Provide the [X, Y] coordinate of the cell's center where the given text is located.  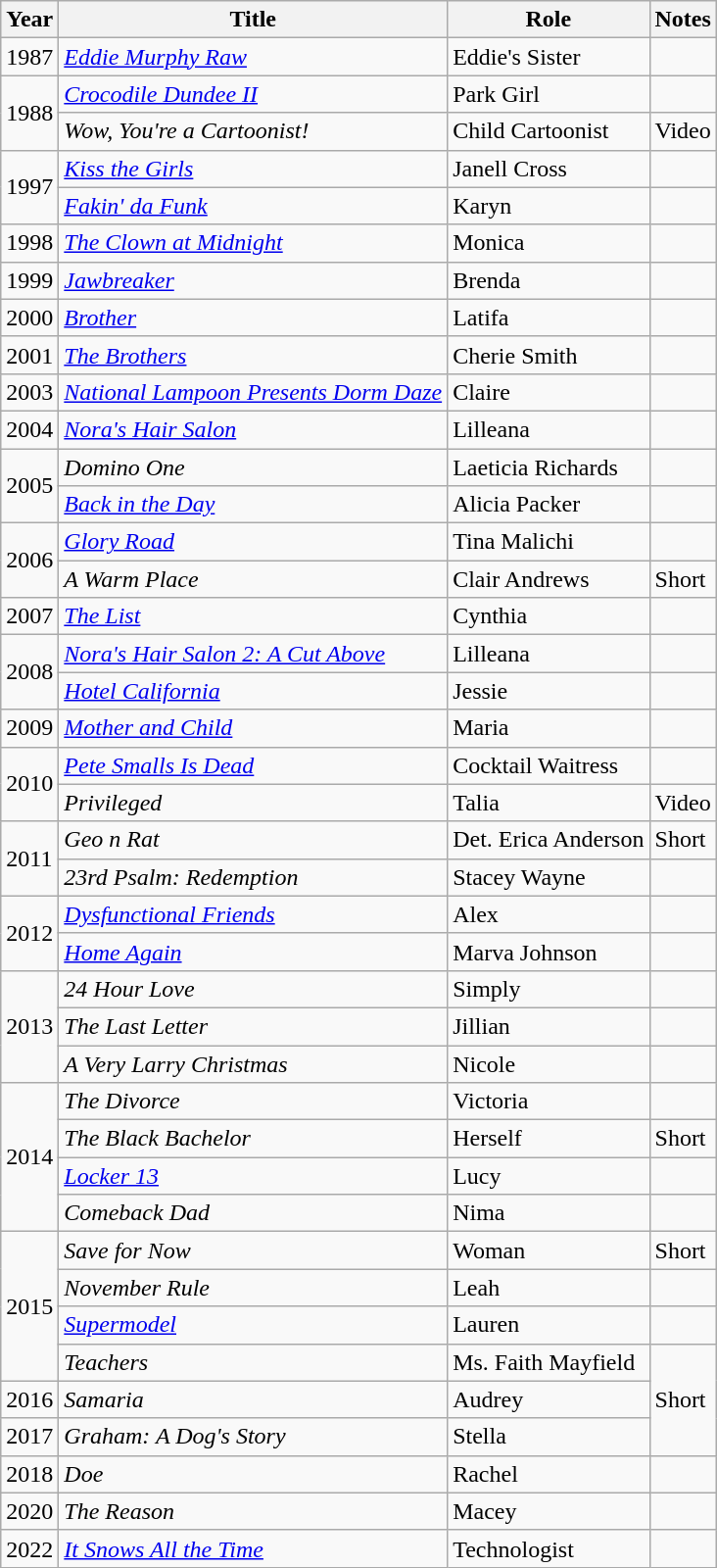
Maria [549, 728]
2016 [29, 1399]
Home Again [253, 952]
The Reason [253, 1511]
Samaria [253, 1399]
November Rule [253, 1288]
The Black Bachelor [253, 1139]
Year [29, 20]
Back in the Day [253, 505]
Technologist [549, 1548]
Det. Erica Anderson [549, 840]
Claire [549, 392]
Jillian [549, 1026]
2004 [29, 429]
Marva Johnson [549, 952]
Doe [253, 1474]
Save for Now [253, 1250]
Lauren [549, 1325]
Supermodel [253, 1325]
Nicole [549, 1063]
2009 [29, 728]
2020 [29, 1511]
Leah [549, 1288]
Lucy [549, 1176]
2005 [29, 486]
Audrey [549, 1399]
Role [549, 20]
Glory Road [253, 542]
Laeticia Richards [549, 467]
The Last Letter [253, 1026]
Victoria [549, 1102]
Wow, You're a Cartoonist! [253, 131]
2008 [29, 672]
1987 [29, 57]
Graham: A Dog's Story [253, 1437]
Domino One [253, 467]
Cocktail Waitress [549, 765]
2010 [29, 784]
Eddie Murphy Raw [253, 57]
1999 [29, 280]
2017 [29, 1437]
Teachers [253, 1362]
23rd Psalm: Redemption [253, 877]
Talia [549, 803]
Title [253, 20]
Clair Andrews [549, 579]
1988 [29, 113]
Cynthia [549, 616]
Notes [683, 20]
Comeback Dad [253, 1213]
Mother and Child [253, 728]
Nora's Hair Salon [253, 429]
2006 [29, 561]
Tina Malichi [549, 542]
The Clown at Midnight [253, 243]
Hotel California [253, 691]
2011 [29, 858]
Rachel [549, 1474]
Woman [549, 1250]
Karyn [549, 206]
1997 [29, 187]
Alicia Packer [549, 505]
Macey [549, 1511]
Jessie [549, 691]
2015 [29, 1306]
Dysfunctional Friends [253, 914]
2007 [29, 616]
The Divorce [253, 1102]
2013 [29, 1026]
Alex [549, 914]
Janell Cross [549, 169]
Nora's Hair Salon 2: A Cut Above [253, 654]
1998 [29, 243]
2022 [29, 1548]
Locker 13 [253, 1176]
Park Girl [549, 94]
Brenda [549, 280]
Monica [549, 243]
The Brothers [253, 355]
A Warm Place [253, 579]
The List [253, 616]
Brother [253, 318]
Crocodile Dundee II [253, 94]
2003 [29, 392]
Ms. Faith Mayfield [549, 1362]
Stacey Wayne [549, 877]
Cherie Smith [549, 355]
2000 [29, 318]
Nima [549, 1213]
Child Cartoonist [549, 131]
Stella [549, 1437]
Privileged [253, 803]
Geo n Rat [253, 840]
24 Hour Love [253, 989]
Jawbreaker [253, 280]
2014 [29, 1157]
Kiss the Girls [253, 169]
Pete Smalls Is Dead [253, 765]
A Very Larry Christmas [253, 1063]
Simply [549, 989]
2001 [29, 355]
Eddie's Sister [549, 57]
Fakin' da Funk [253, 206]
Latifa [549, 318]
2012 [29, 933]
National Lampoon Presents Dorm Daze [253, 392]
It Snows All the Time [253, 1548]
Herself [549, 1139]
2018 [29, 1474]
